Detect which cell encompasses the target text, then output its (X, Y) center coordinate. 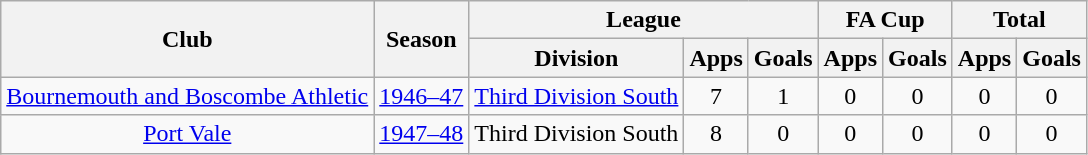
Season (422, 39)
8 (716, 134)
1946–47 (422, 96)
Club (188, 39)
Port Vale (188, 134)
1 (783, 96)
FA Cup (885, 20)
7 (716, 96)
Total (1019, 20)
Bournemouth and Boscombe Athletic (188, 96)
Division (576, 58)
League (644, 20)
1947–48 (422, 134)
